Search for the cell housing the specified text and yield its (X, Y) center coordinate. 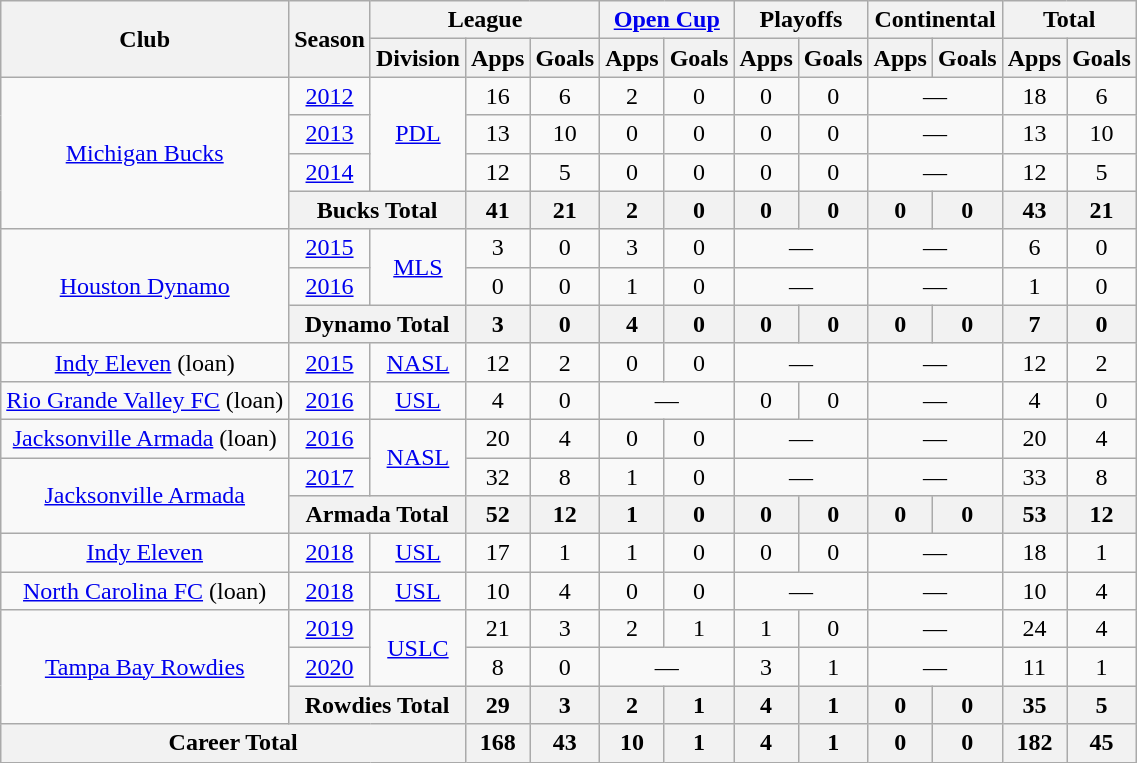
Club (145, 39)
53 (1034, 515)
17 (497, 553)
Houston Dynamo (145, 286)
16 (497, 96)
2013 (330, 134)
2014 (330, 172)
2020 (330, 667)
Bucks Total (378, 210)
Indy Eleven (145, 553)
MLS (418, 267)
2017 (330, 477)
32 (497, 477)
41 (497, 210)
182 (1034, 743)
League (484, 20)
Division (418, 58)
Rio Grande Valley FC (loan) (145, 400)
PDL (418, 134)
Tampa Bay Rowdies (145, 667)
Playoffs (801, 20)
Career Total (234, 743)
52 (497, 515)
Open Cup (667, 20)
Dynamo Total (378, 324)
Michigan Bucks (145, 153)
Jacksonville Armada (145, 496)
35 (1034, 705)
33 (1034, 477)
45 (1102, 743)
Total (1069, 20)
Armada Total (378, 515)
USLC (418, 648)
7 (1034, 324)
Continental (935, 20)
North Carolina FC (loan) (145, 591)
168 (497, 743)
2012 (330, 96)
Rowdies Total (378, 705)
Indy Eleven (loan) (145, 362)
Jacksonville Armada (loan) (145, 438)
11 (1034, 667)
24 (1034, 629)
29 (497, 705)
2019 (330, 629)
Season (330, 39)
